Return the [x, y] coordinate for the center point of the cell that contains the specified text.  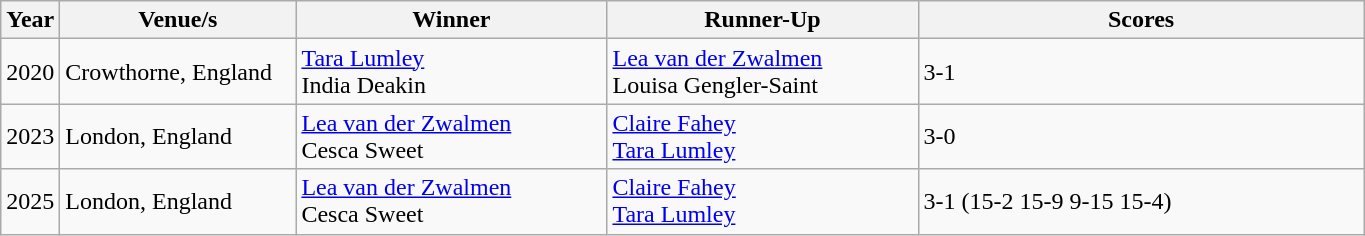
Venue/s [178, 20]
3-1 (15-2 15-9 9-15 15-4) [1141, 202]
3-1 [1141, 72]
Year [30, 20]
2025 [30, 202]
Crowthorne, England [178, 72]
2023 [30, 136]
Winner [452, 20]
Scores [1141, 20]
Runner-Up [762, 20]
3-0 [1141, 136]
2020 [30, 72]
Tara Lumley India Deakin [452, 72]
Lea van der Zwalmen Louisa Gengler-Saint [762, 72]
